Locate the cell with the specified text and output its [X, Y] center coordinate. 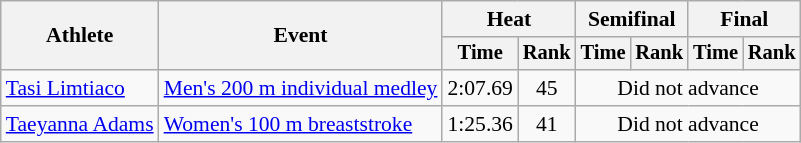
Men's 200 m individual medley [301, 88]
2:07.69 [480, 88]
41 [547, 124]
Women's 100 m breaststroke [301, 124]
Semifinal [632, 19]
1:25.36 [480, 124]
Heat [508, 19]
Final [744, 19]
45 [547, 88]
Athlete [80, 36]
Event [301, 36]
Tasi Limtiaco [80, 88]
Taeyanna Adams [80, 124]
